Locate the cell with the specified text and output its [x, y] center coordinate. 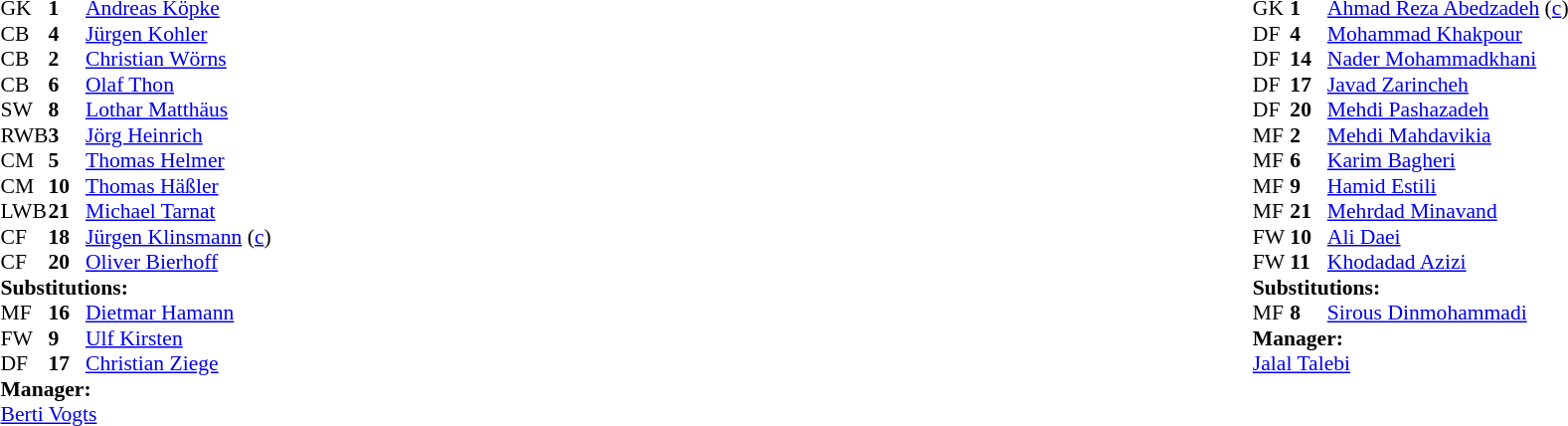
14 [1308, 59]
Thomas Helmer [179, 160]
5 [67, 160]
Christian Wörns [179, 59]
Lothar Matthäus [179, 110]
3 [67, 135]
Thomas Häßler [179, 186]
Jörg Heinrich [179, 135]
Substitutions: [135, 288]
16 [67, 314]
Christian Ziege [179, 363]
Michael Tarnat [179, 212]
Oliver Bierhoff [179, 262]
SW [24, 110]
RWB [24, 135]
LWB [24, 212]
18 [67, 237]
Jürgen Kohler [179, 34]
Dietmar Hamann [179, 314]
Manager: [135, 389]
11 [1308, 262]
Olaf Thon [179, 85]
Ulf Kirsten [179, 338]
Jürgen Klinsmann (c) [179, 237]
